Find where the given text appears and provide that cell's center as (X, Y) coordinate. 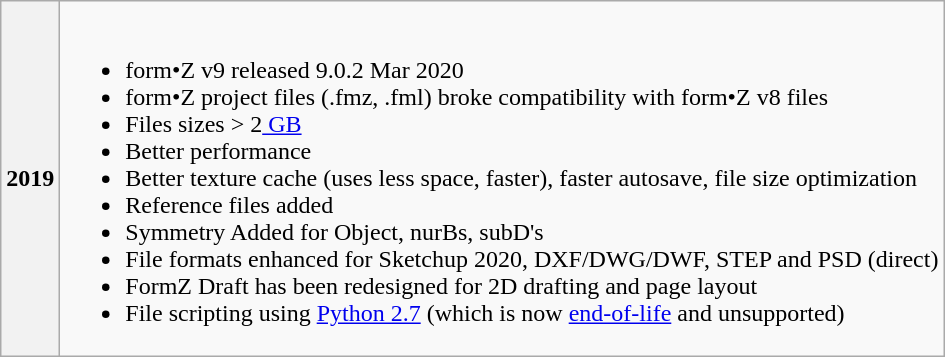
2019 (30, 179)
